Determine the (X, Y) coordinate at the center of the cell enclosing the given text.  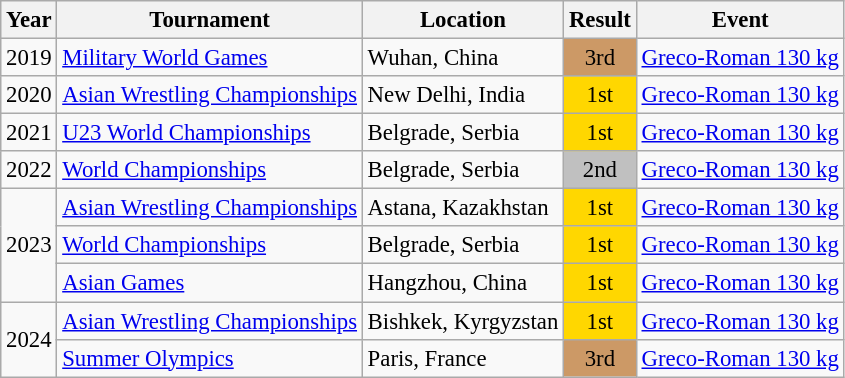
Bishkek, Kyrgyzstan (462, 321)
Result (600, 20)
2024 (29, 340)
2020 (29, 95)
Asian Games (210, 283)
Astana, Kazakhstan (462, 208)
U23 World Championships (210, 133)
Event (740, 20)
Military World Games (210, 58)
Year (29, 20)
Wuhan, China (462, 58)
New Delhi, India (462, 95)
2023 (29, 246)
Tournament (210, 20)
2019 (29, 58)
Paris, France (462, 358)
Hangzhou, China (462, 283)
Summer Olympics (210, 358)
2022 (29, 170)
2021 (29, 133)
2nd (600, 170)
Location (462, 20)
